Determine the [x, y] coordinate at the center of the cell enclosing the given text.  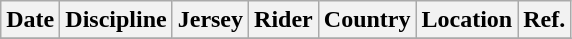
Location [467, 20]
Jersey [210, 20]
Discipline [116, 20]
Date [30, 20]
Country [367, 20]
Ref. [544, 20]
Rider [284, 20]
